Determine the [x, y] coordinate at the center of the cell enclosing the given text.  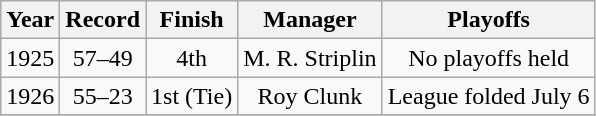
No playoffs held [488, 58]
Roy Clunk [310, 96]
Record [103, 20]
57–49 [103, 58]
M. R. Striplin [310, 58]
Year [30, 20]
1925 [30, 58]
League folded July 6 [488, 96]
1926 [30, 96]
Manager [310, 20]
4th [192, 58]
Finish [192, 20]
Playoffs [488, 20]
1st (Tie) [192, 96]
55–23 [103, 96]
